Extract the (x, y) coordinate from the center of the cell holding the provided text.  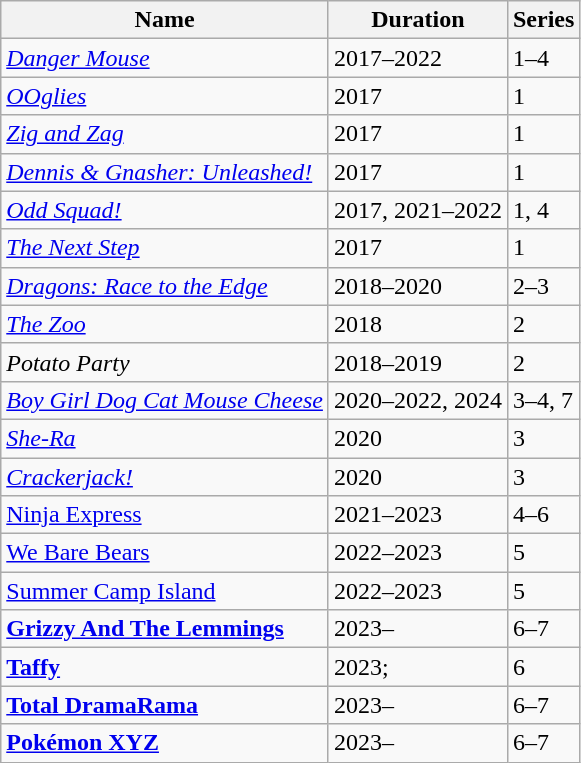
Dennis & Gnasher: Unleashed! (165, 172)
6 (543, 667)
2020–2022, 2024 (418, 400)
Crackerjack! (165, 477)
Duration (418, 20)
2–3 (543, 286)
Name (165, 20)
Grizzy And The Lemmings (165, 629)
Total DramaRama (165, 705)
Potato Party (165, 362)
Summer Camp Island (165, 591)
4–6 (543, 515)
2023; (418, 667)
2017–2022 (418, 58)
The Next Step (165, 248)
2018–2020 (418, 286)
2017, 2021–2022 (418, 210)
Boy Girl Dog Cat Mouse Cheese (165, 400)
We Bare Bears (165, 553)
Series (543, 20)
Ninja Express (165, 515)
OOglies (165, 96)
Zig and Zag (165, 134)
Taffy (165, 667)
1–4 (543, 58)
2021–2023 (418, 515)
Dragons: Race to the Edge (165, 286)
She-Ra (165, 438)
Odd Squad! (165, 210)
1, 4 (543, 210)
The Zoo (165, 324)
Danger Mouse (165, 58)
2018 (418, 324)
2018–2019 (418, 362)
Pokémon XYZ (165, 743)
3–4, 7 (543, 400)
